Pinpoint the cell where the given text exists, returning its [X, Y] midpoint coordinate. 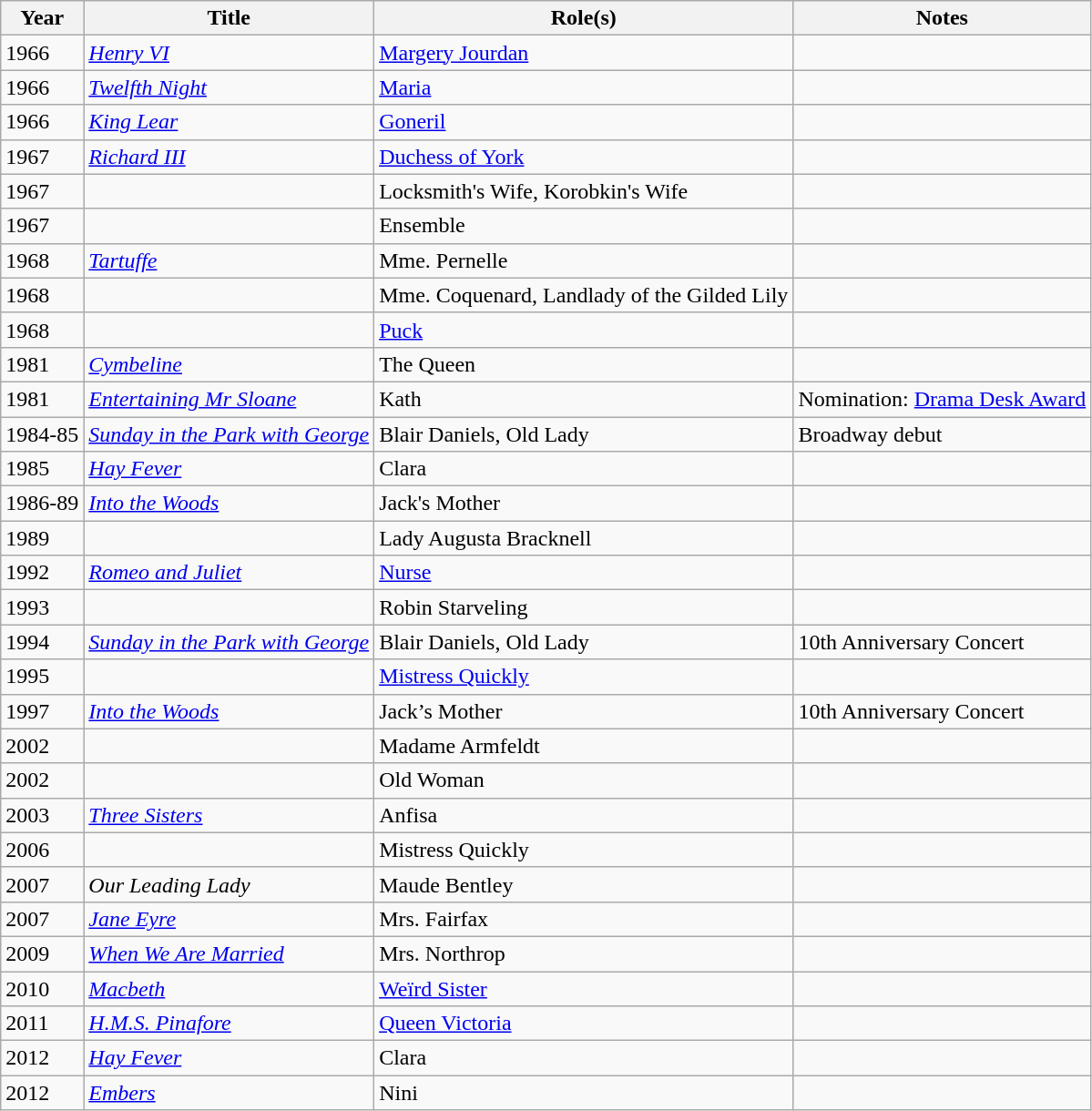
Kath [584, 399]
Mrs. Northrop [584, 953]
Entertaining Mr Sloane [230, 399]
Nurse [584, 573]
Cymbeline [230, 364]
Jack’s Mother [584, 711]
Nomination: Drama Desk Award [942, 399]
Weïrd Sister [584, 988]
2006 [42, 850]
Jack's Mother [584, 504]
2010 [42, 988]
Maude Bentley [584, 884]
Embers [230, 1093]
Tartuffe [230, 260]
Madame Armfeldt [584, 746]
Twelfth Night [230, 87]
Three Sisters [230, 815]
Henry VI [230, 53]
2011 [42, 1024]
Richard III [230, 157]
Mme. Pernelle [584, 260]
Goneril [584, 122]
Margery Jourdan [584, 53]
1993 [42, 607]
1985 [42, 469]
1986-89 [42, 504]
Robin Starveling [584, 607]
1989 [42, 538]
Maria [584, 87]
1994 [42, 642]
Puck [584, 330]
Macbeth [230, 988]
Lady Augusta Bracknell [584, 538]
2003 [42, 815]
1984-85 [42, 434]
Role(s) [584, 18]
Ensemble [584, 226]
The Queen [584, 364]
Year [42, 18]
Duchess of York [584, 157]
Title [230, 18]
H.M.S. Pinafore [230, 1024]
Romeo and Juliet [230, 573]
Mrs. Fairfax [584, 919]
Jane Eyre [230, 919]
1995 [42, 677]
2009 [42, 953]
Broadway debut [942, 434]
Old Woman [584, 780]
Notes [942, 18]
Anfisa [584, 815]
When We Are Married [230, 953]
1997 [42, 711]
Mme. Coquenard, Landlady of the Gilded Lily [584, 295]
Nini [584, 1093]
1992 [42, 573]
Our Leading Lady [230, 884]
King Lear [230, 122]
Queen Victoria [584, 1024]
Locksmith's Wife, Korobkin's Wife [584, 191]
